Identify which cell holds the provided text, then report its [x, y] central coordinate. 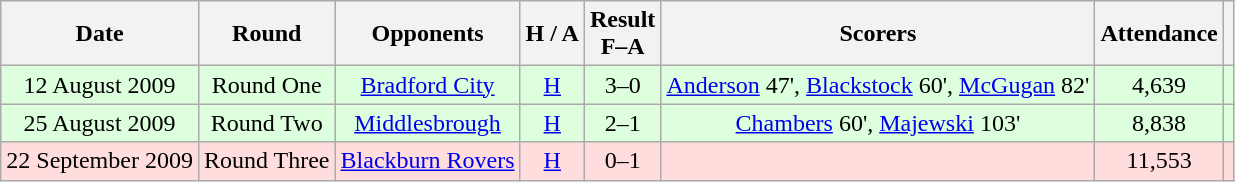
Round One [266, 85]
Blackburn Rovers [428, 161]
Anderson 47', Blackstock 60', McGugan 82' [878, 85]
22 September 2009 [100, 161]
8,838 [1159, 123]
Round Two [266, 123]
Middlesbrough [428, 123]
Attendance [1159, 34]
25 August 2009 [100, 123]
0–1 [622, 161]
H / A [552, 34]
Date [100, 34]
Chambers 60', Majewski 103' [878, 123]
12 August 2009 [100, 85]
4,639 [1159, 85]
Round [266, 34]
11,553 [1159, 161]
Round Three [266, 161]
3–0 [622, 85]
ResultF–A [622, 34]
2–1 [622, 123]
Bradford City [428, 85]
Scorers [878, 34]
Opponents [428, 34]
